Find where the given text appears and provide that cell's center as [X, Y] coordinate. 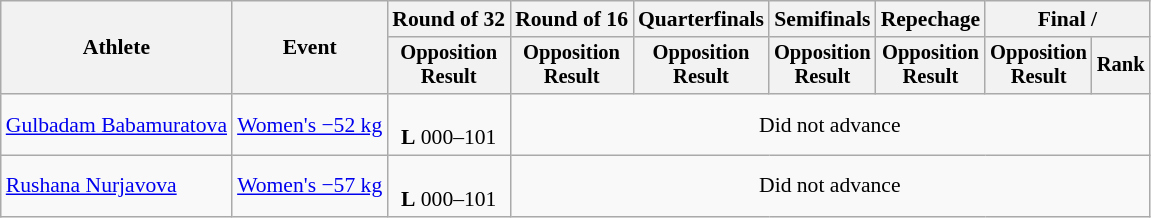
Semifinals [822, 19]
Quarterfinals [701, 19]
Athlete [116, 48]
Round of 32 [448, 19]
Rushana Nurjavova [116, 186]
Gulbadam Babamuratova [116, 124]
Round of 16 [572, 19]
Women's −52 kg [310, 124]
Event [310, 48]
Rank [1121, 66]
Women's −57 kg [310, 186]
Final / [1067, 19]
Repechage [931, 19]
